Extract the [x, y] coordinate from the center of the cell holding the provided text.  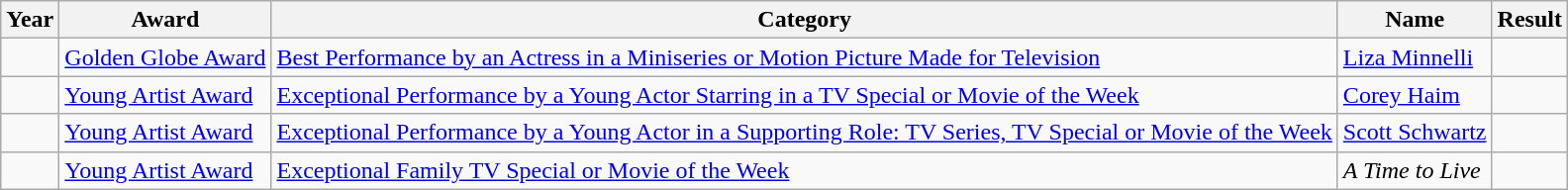
Year [30, 20]
Corey Haim [1415, 95]
Exceptional Performance by a Young Actor Starring in a TV Special or Movie of the Week [804, 95]
Award [165, 20]
Golden Globe Award [165, 57]
Exceptional Performance by a Young Actor in a Supporting Role: TV Series, TV Special or Movie of the Week [804, 133]
Scott Schwartz [1415, 133]
Liza Minnelli [1415, 57]
Result [1529, 20]
Name [1415, 20]
Category [804, 20]
Best Performance by an Actress in a Miniseries or Motion Picture Made for Television [804, 57]
A Time to Live [1415, 170]
Exceptional Family TV Special or Movie of the Week [804, 170]
